Return the [X, Y] coordinate for the center point of the cell that contains the specified text.  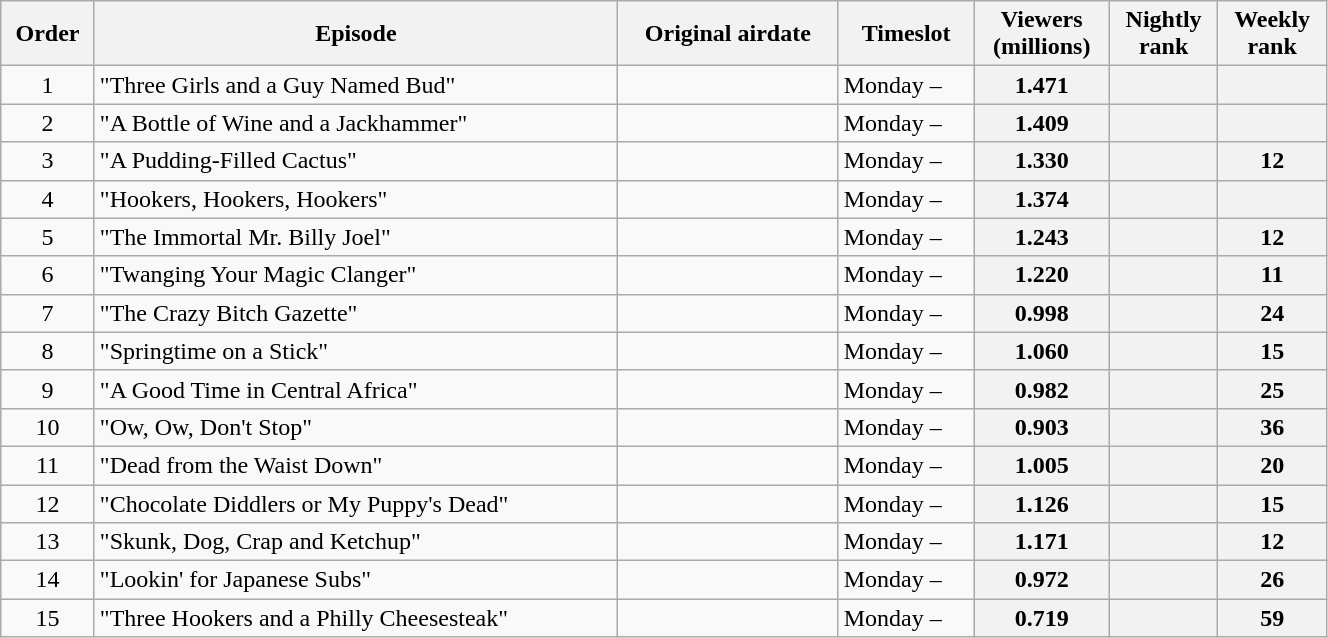
6 [48, 275]
0.998 [1042, 313]
4 [48, 199]
5 [48, 237]
1.005 [1042, 465]
"Hookers, Hookers, Hookers" [356, 199]
"A Pudding-Filled Cactus" [356, 161]
9 [48, 389]
"Dead from the Waist Down" [356, 465]
Original airdate [728, 34]
59 [1272, 618]
Nightlyrank [1164, 34]
25 [1272, 389]
1.243 [1042, 237]
26 [1272, 580]
"Twanging Your Magic Clanger" [356, 275]
"The Immortal Mr. Billy Joel" [356, 237]
1 [48, 85]
1.374 [1042, 199]
Order [48, 34]
Viewers(millions) [1042, 34]
1.220 [1042, 275]
0.903 [1042, 427]
8 [48, 351]
"A Bottle of Wine and a Jackhammer" [356, 123]
7 [48, 313]
"Ow, Ow, Don't Stop" [356, 427]
"Three Hookers and a Philly Cheesesteak" [356, 618]
"Skunk, Dog, Crap and Ketchup" [356, 542]
"Three Girls and a Guy Named Bud" [356, 85]
"Lookin' for Japanese Subs" [356, 580]
36 [1272, 427]
"Springtime on a Stick" [356, 351]
24 [1272, 313]
1.330 [1042, 161]
20 [1272, 465]
Episode [356, 34]
3 [48, 161]
1.126 [1042, 503]
Weeklyrank [1272, 34]
2 [48, 123]
Timeslot [906, 34]
13 [48, 542]
1.471 [1042, 85]
1.409 [1042, 123]
"The Crazy Bitch Gazette" [356, 313]
14 [48, 580]
"Chocolate Diddlers or My Puppy's Dead" [356, 503]
1.060 [1042, 351]
"A Good Time in Central Africa" [356, 389]
0.982 [1042, 389]
0.719 [1042, 618]
1.171 [1042, 542]
0.972 [1042, 580]
10 [48, 427]
